Provide the [x, y] coordinate of the cell's center where the given text is located.  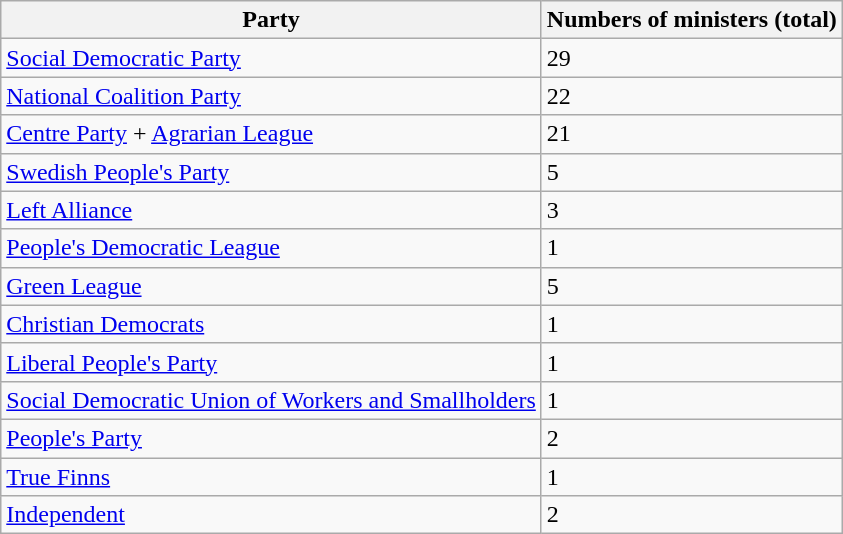
22 [692, 96]
Liberal People's Party [272, 362]
Centre Party + Agrarian League [272, 134]
National Coalition Party [272, 96]
Swedish People's Party [272, 172]
True Finns [272, 477]
Green League [272, 286]
21 [692, 134]
Social Democratic Party [272, 58]
Christian Democrats [272, 324]
Social Democratic Union of Workers and Smallholders [272, 400]
Party [272, 20]
Left Alliance [272, 210]
Independent [272, 515]
29 [692, 58]
People's Party [272, 438]
People's Democratic League [272, 248]
Numbers of ministers (total) [692, 20]
3 [692, 210]
